Return (x, y) of the center of cell containing provided text 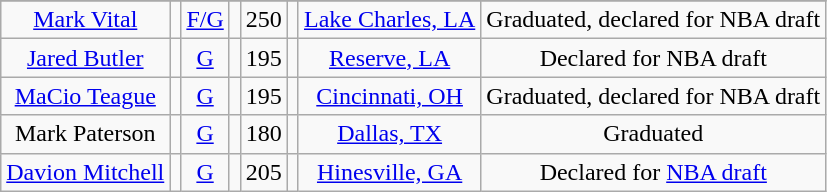
Mark Vital (86, 20)
205 (264, 172)
F/G (205, 20)
Jared Butler (86, 58)
Reserve, LA (389, 58)
Cincinnati, OH (389, 96)
Graduated (654, 134)
180 (264, 134)
Lake Charles, LA (389, 20)
Mark Paterson (86, 134)
Davion Mitchell (86, 172)
250 (264, 20)
Dallas, TX (389, 134)
Hinesville, GA (389, 172)
MaCio Teague (86, 96)
